Capture the cell that displays the provided text and extract its (x, y) central coordinate. 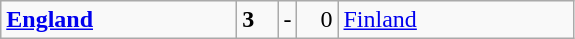
0 (318, 20)
3 (258, 20)
- (288, 20)
England (119, 20)
Finland (456, 20)
